Return (X, Y) of the center of cell containing provided text 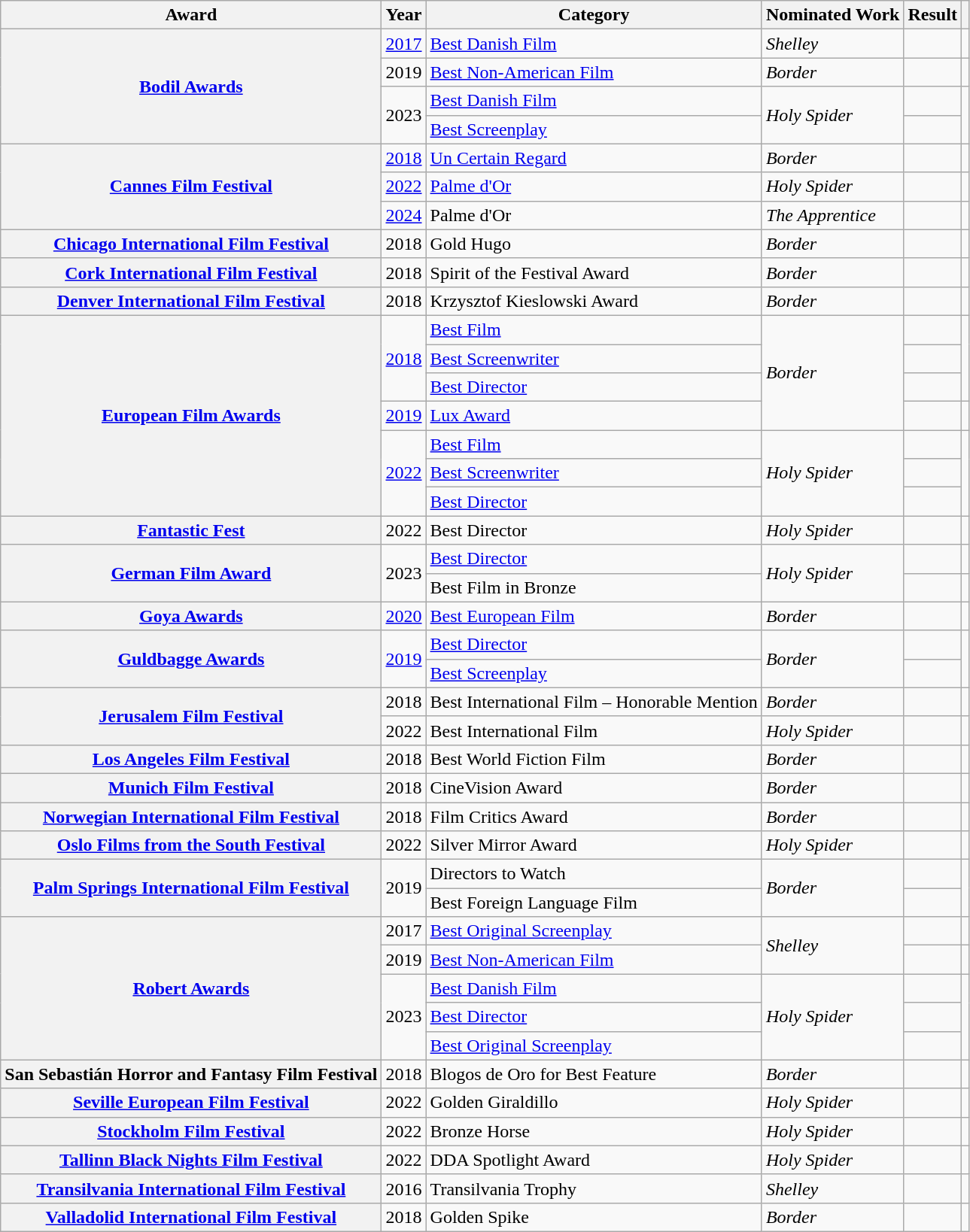
The Apprentice (832, 215)
CineVision Award (594, 787)
Cork International Film Festival (191, 272)
German Film Award (191, 573)
Valladolid International Film Festival (191, 1217)
Krzysztof Kieslowski Award (594, 301)
Spirit of the Festival Award (594, 272)
Nominated Work (832, 15)
Golden Spike (594, 1217)
Award (191, 15)
Un Certain Regard (594, 158)
Best European Film (594, 616)
Transilvania International Film Festival (191, 1188)
Cannes Film Festival (191, 187)
Film Critics Award (594, 816)
2020 (403, 616)
Year (403, 15)
Category (594, 15)
Best Foreign Language Film (594, 903)
DDA Spotlight Award (594, 1160)
Chicago International Film Festival (191, 244)
Fantastic Fest (191, 530)
Stockholm Film Festival (191, 1131)
Denver International Film Festival (191, 301)
Seville European Film Festival (191, 1103)
Lux Award (594, 416)
Blogos de Oro for Best Feature (594, 1074)
European Film Awards (191, 415)
Transilvania Trophy (594, 1188)
Best Film in Bronze (594, 587)
Result (932, 15)
Gold Hugo (594, 244)
San Sebastián Horror and Fantasy Film Festival (191, 1074)
Los Angeles Film Festival (191, 759)
Directors to Watch (594, 874)
Jerusalem Film Festival (191, 716)
2024 (403, 215)
Best International Film (594, 730)
Oslo Films from the South Festival (191, 845)
Bodil Awards (191, 86)
Best International Film – Honorable Mention (594, 702)
Best World Fiction Film (594, 759)
Golden Giraldillo (594, 1103)
Guldbagge Awards (191, 659)
Munich Film Festival (191, 787)
Norwegian International Film Festival (191, 816)
Tallinn Black Nights Film Festival (191, 1160)
Goya Awards (191, 616)
2016 (403, 1188)
Robert Awards (191, 988)
Palm Springs International Film Festival (191, 888)
Bronze Horse (594, 1131)
Silver Mirror Award (594, 845)
